Detect which cell encompasses the target text, then output its (x, y) center coordinate. 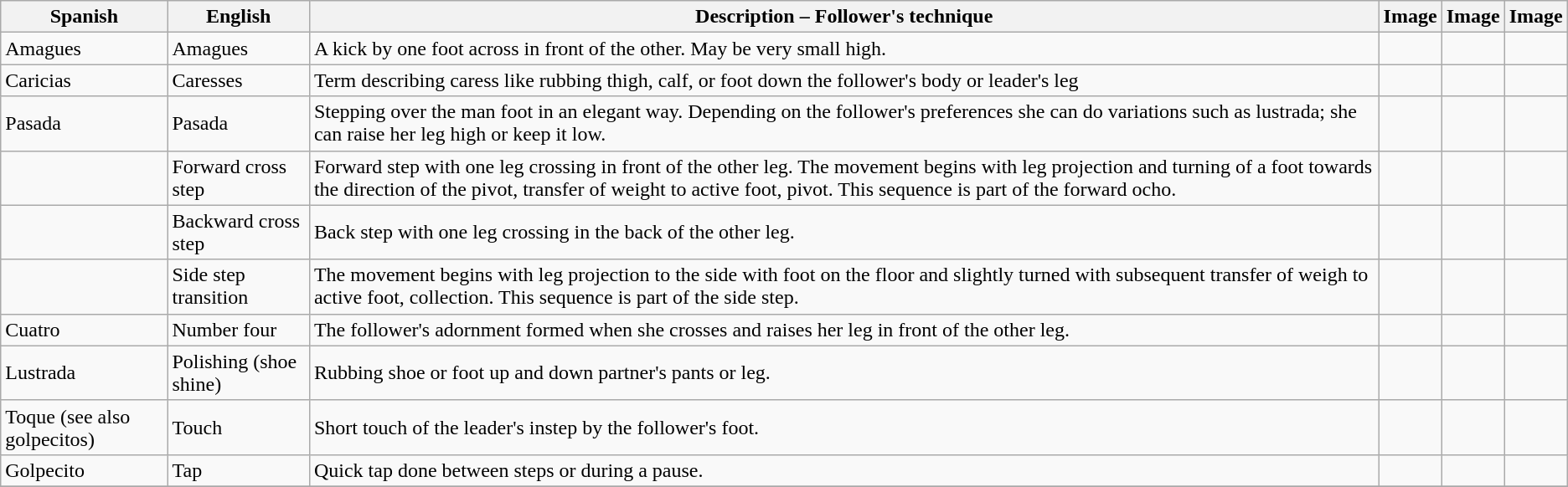
Description – Follower's technique (844, 17)
Term describing caress like rubbing thigh, calf, or foot down the follower's body or leader's leg (844, 80)
Touch (238, 427)
Golpecito (84, 470)
Caricias (84, 80)
Back step with one leg crossing in the back of the other leg. (844, 233)
Spanish (84, 17)
Cuatro (84, 330)
Forward cross step (238, 177)
Backward cross step (238, 233)
Side step transition (238, 286)
Rubbing shoe or foot up and down partner's pants or leg. (844, 373)
Quick tap done between steps or during a pause. (844, 470)
Number four (238, 330)
English (238, 17)
Tap (238, 470)
The follower's adornment formed when she crosses and raises her leg in front of the other leg. (844, 330)
Lustrada (84, 373)
Short touch of the leader's instep by the follower's foot. (844, 427)
A kick by one foot across in front of the other. May be very small high. (844, 49)
Toque (see also golpecitos) (84, 427)
Polishing (shoe shine) (238, 373)
Caresses (238, 80)
